Identify which cell holds the provided text, then report its [x, y] central coordinate. 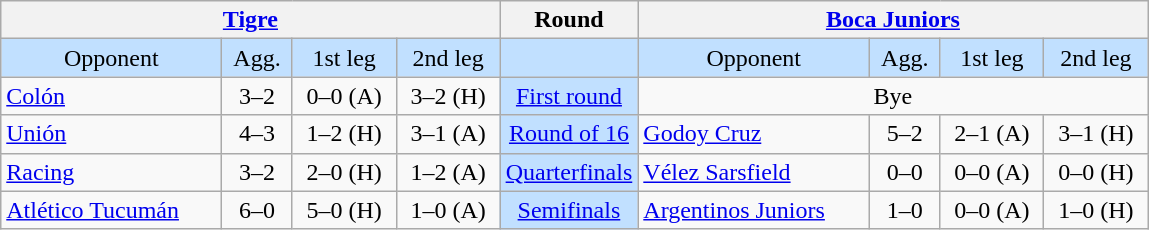
Colón [112, 96]
2–1 (A) [992, 134]
3–1 (H) [1096, 134]
5–0 (H) [344, 210]
Round of 16 [569, 134]
6–0 [257, 210]
2–0 (H) [344, 172]
First round [569, 96]
Vélez Sarsfield [754, 172]
Unión [112, 134]
1–0 (H) [1096, 210]
Round [569, 20]
1–2 (A) [448, 172]
Boca Juniors [893, 20]
3–1 (A) [448, 134]
1–0 [905, 210]
1–0 (A) [448, 210]
Tigre [250, 20]
5–2 [905, 134]
0–0 [905, 172]
Racing [112, 172]
4–3 [257, 134]
1–2 (H) [344, 134]
Argentinos Juniors [754, 210]
Bye [893, 96]
Atlético Tucumán [112, 210]
Semifinals [569, 210]
0–0 (H) [1096, 172]
Quarterfinals [569, 172]
3–2 (H) [448, 96]
Godoy Cruz [754, 134]
